For the text-containing cell, return its midpoint in [X, Y] coordinate format. 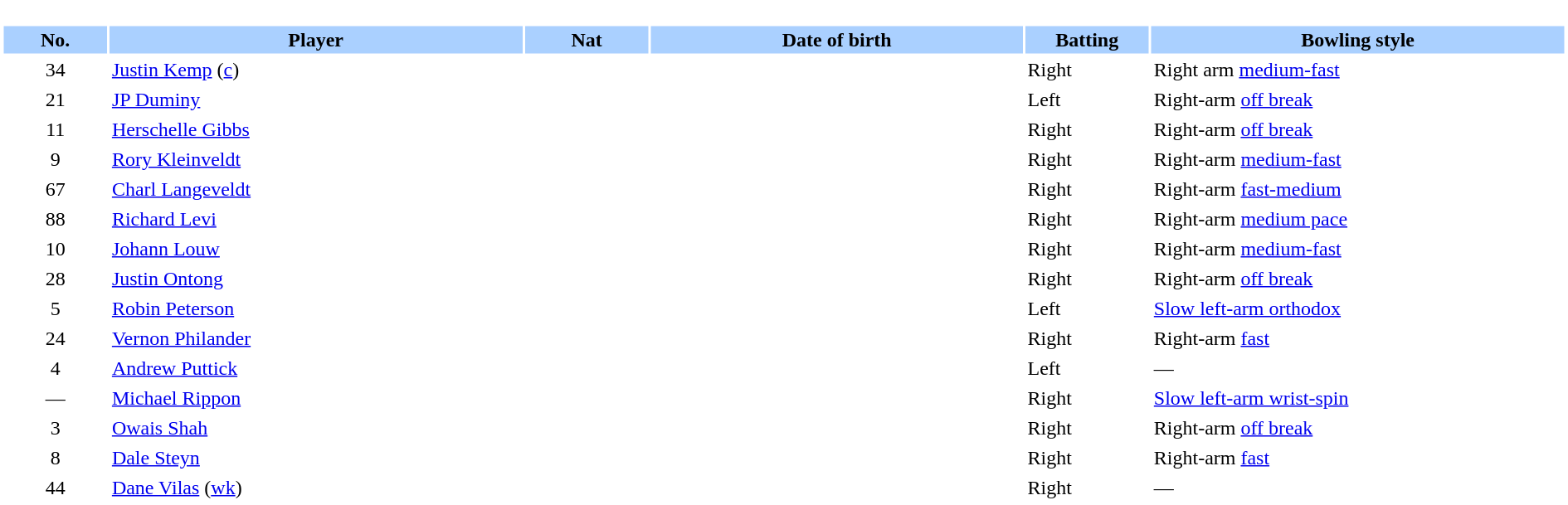
Charl Langeveldt [316, 189]
Slow left-arm orthodox [1358, 308]
Robin Peterson [316, 308]
Dale Steyn [316, 458]
Batting [1087, 40]
Right arm medium-fast [1358, 70]
Vernon Philander [316, 338]
Bowling style [1358, 40]
No. [55, 40]
Richard Levi [316, 219]
10 [55, 249]
5 [55, 308]
Right-arm medium pace [1358, 219]
Herschelle Gibbs [316, 129]
21 [55, 100]
Justin Ontong [316, 279]
Date of birth [837, 40]
Owais Shah [316, 428]
88 [55, 219]
Andrew Puttick [316, 368]
Right-arm fast-medium [1358, 189]
Michael Rippon [316, 398]
24 [55, 338]
JP Duminy [316, 100]
28 [55, 279]
44 [55, 488]
8 [55, 458]
9 [55, 159]
4 [55, 368]
67 [55, 189]
Slow left-arm wrist-spin [1358, 398]
Rory Kleinveldt [316, 159]
Dane Vilas (wk) [316, 488]
Player [316, 40]
Nat [586, 40]
34 [55, 70]
3 [55, 428]
Justin Kemp (c) [316, 70]
11 [55, 129]
Johann Louw [316, 249]
